For the text-containing cell, return its midpoint in (x, y) coordinate format. 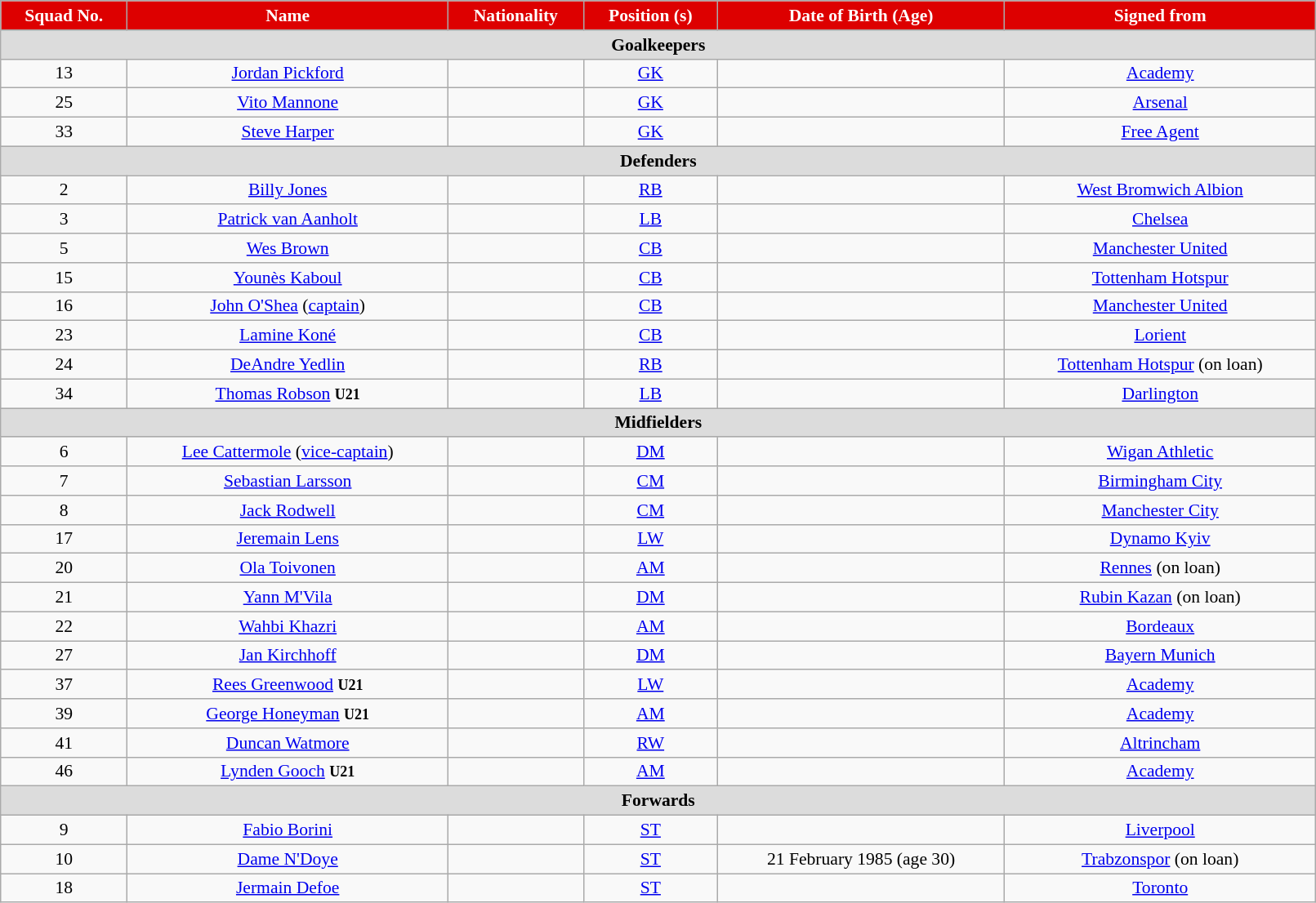
Dame N'Doye (288, 859)
25 (64, 103)
Altrincham (1160, 743)
16 (64, 306)
Name (288, 16)
Yann M'Vila (288, 598)
23 (64, 336)
39 (64, 714)
Billy Jones (288, 190)
Tottenham Hotspur (on loan) (1160, 365)
Defenders (658, 161)
Darlington (1160, 394)
37 (64, 685)
RW (650, 743)
Ola Toivonen (288, 568)
Birmingham City (1160, 481)
Wigan Athletic (1160, 452)
Lee Cattermole (vice-captain) (288, 452)
Trabzonspor (on loan) (1160, 859)
Rubin Kazan (on loan) (1160, 598)
Dynamo Kyiv (1160, 539)
West Bromwich Albion (1160, 190)
Forwards (658, 801)
41 (64, 743)
Jack Rodwell (288, 510)
Lynden Gooch U21 (288, 772)
Date of Birth (Age) (861, 16)
Squad No. (64, 16)
Thomas Robson U21 (288, 394)
Jan Kirchhoff (288, 656)
33 (64, 132)
46 (64, 772)
Jermain Defoe (288, 888)
10 (64, 859)
24 (64, 365)
21 (64, 598)
Signed from (1160, 16)
27 (64, 656)
Wes Brown (288, 248)
Jeremain Lens (288, 539)
21 February 1985 (age 30) (861, 859)
Position (s) (650, 16)
Rees Greenwood U21 (288, 685)
2 (64, 190)
Sebastian Larsson (288, 481)
18 (64, 888)
Bayern Munich (1160, 656)
Tottenham Hotspur (1160, 278)
Free Agent (1160, 132)
5 (64, 248)
Younès Kaboul (288, 278)
George Honeyman U21 (288, 714)
15 (64, 278)
Goalkeepers (658, 45)
Bordeaux (1160, 626)
DeAndre Yedlin (288, 365)
22 (64, 626)
Chelsea (1160, 220)
Vito Mannone (288, 103)
7 (64, 481)
Arsenal (1160, 103)
Wahbi Khazri (288, 626)
17 (64, 539)
John O'Shea (captain) (288, 306)
Steve Harper (288, 132)
9 (64, 830)
Fabio Borini (288, 830)
Toronto (1160, 888)
Manchester City (1160, 510)
Rennes (on loan) (1160, 568)
Lamine Koné (288, 336)
34 (64, 394)
Lorient (1160, 336)
Jordan Pickford (288, 73)
Patrick van Aanholt (288, 220)
13 (64, 73)
Nationality (516, 16)
Duncan Watmore (288, 743)
3 (64, 220)
Midfielders (658, 423)
Liverpool (1160, 830)
6 (64, 452)
20 (64, 568)
8 (64, 510)
